From the cell containing the given text, extract its center point as (X, Y) coordinate. 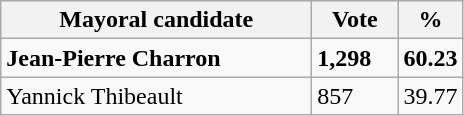
Jean-Pierre Charron (156, 58)
857 (355, 96)
% (430, 20)
Mayoral candidate (156, 20)
39.77 (430, 96)
60.23 (430, 58)
1,298 (355, 58)
Vote (355, 20)
Yannick Thibeault (156, 96)
